Pinpoint the cell where the given text exists, returning its (x, y) midpoint coordinate. 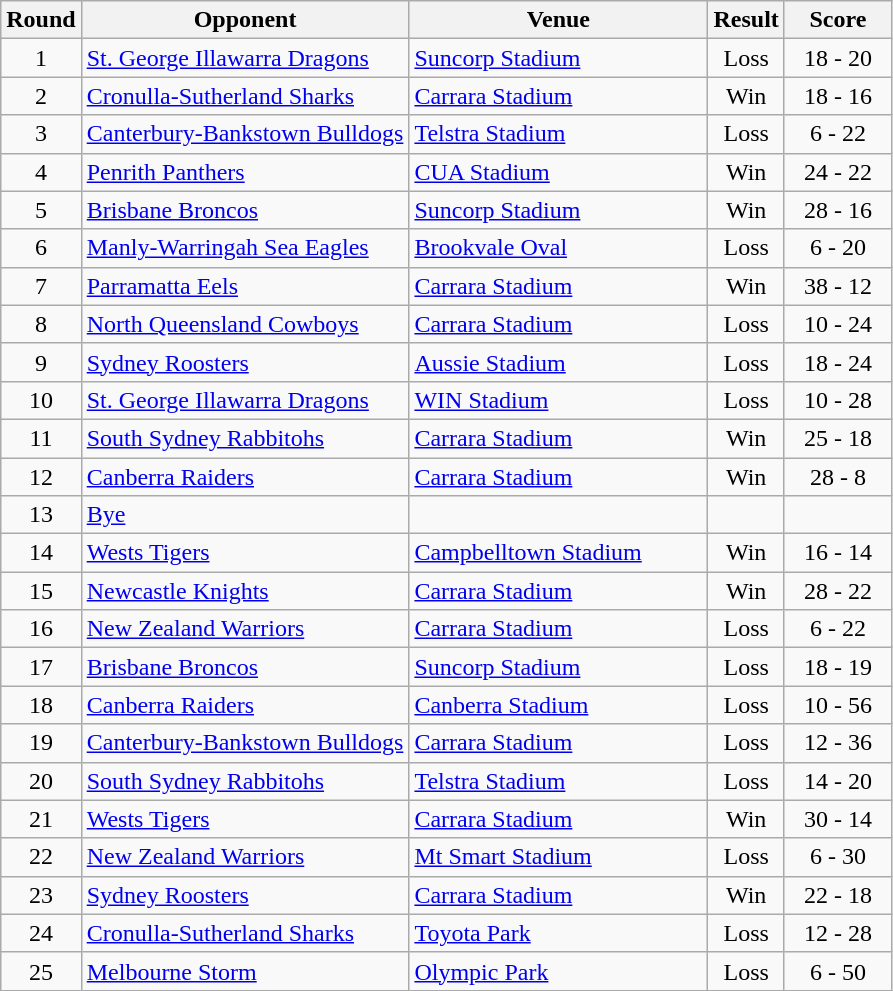
5 (41, 210)
18 (41, 705)
Campbelltown Stadium (558, 553)
8 (41, 324)
22 - 18 (838, 895)
15 (41, 591)
30 - 14 (838, 819)
38 - 12 (838, 286)
6 - 50 (838, 971)
Olympic Park (558, 971)
Toyota Park (558, 933)
10 - 56 (838, 705)
Melbourne Storm (245, 971)
25 - 18 (838, 438)
CUA Stadium (558, 172)
13 (41, 515)
Brookvale Oval (558, 248)
Bye (245, 515)
Canberra Stadium (558, 705)
10 - 28 (838, 400)
14 - 20 (838, 781)
6 - 30 (838, 857)
1 (41, 58)
Mt Smart Stadium (558, 857)
6 (41, 248)
28 - 16 (838, 210)
4 (41, 172)
12 - 36 (838, 743)
7 (41, 286)
10 - 24 (838, 324)
6 - 20 (838, 248)
Parramatta Eels (245, 286)
16 - 14 (838, 553)
28 - 22 (838, 591)
12 (41, 477)
Opponent (245, 20)
Aussie Stadium (558, 362)
Newcastle Knights (245, 591)
18 - 24 (838, 362)
22 (41, 857)
Score (838, 20)
11 (41, 438)
18 - 16 (838, 96)
3 (41, 134)
20 (41, 781)
28 - 8 (838, 477)
23 (41, 895)
North Queensland Cowboys (245, 324)
16 (41, 629)
Round (41, 20)
12 - 28 (838, 933)
21 (41, 819)
24 - 22 (838, 172)
14 (41, 553)
WIN Stadium (558, 400)
Penrith Panthers (245, 172)
25 (41, 971)
17 (41, 667)
10 (41, 400)
24 (41, 933)
Result (746, 20)
18 - 19 (838, 667)
2 (41, 96)
19 (41, 743)
9 (41, 362)
Manly-Warringah Sea Eagles (245, 248)
18 - 20 (838, 58)
Venue (558, 20)
